Detect which cell encompasses the target text, then output its (x, y) center coordinate. 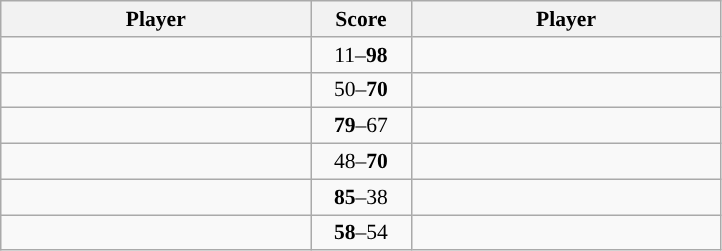
79–67 (361, 126)
85–38 (361, 197)
58–54 (361, 233)
48–70 (361, 162)
50–70 (361, 90)
Score (361, 19)
11–98 (361, 55)
